Search for the cell housing the specified text and yield its [x, y] center coordinate. 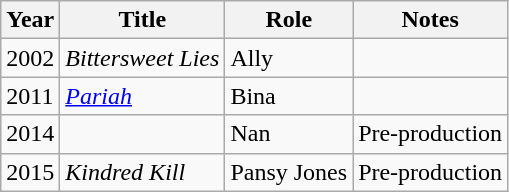
2014 [30, 134]
Pariah [142, 96]
Title [142, 20]
Kindred Kill [142, 172]
2002 [30, 58]
Ally [289, 58]
Pansy Jones [289, 172]
Bina [289, 96]
Nan [289, 134]
Bittersweet Lies [142, 58]
Year [30, 20]
2015 [30, 172]
Notes [430, 20]
2011 [30, 96]
Role [289, 20]
